Output the (x, y) coordinate of the center of the cell containing the given text.  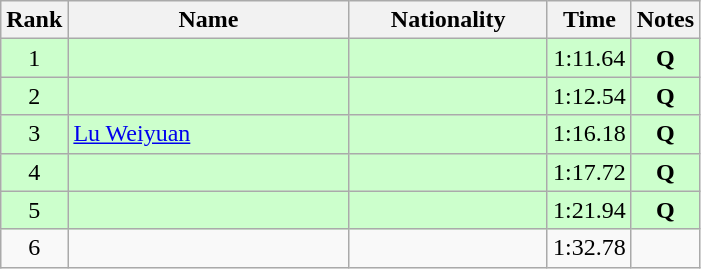
Lu Weiyuan (208, 134)
1:32.78 (589, 248)
Nationality (448, 20)
4 (34, 172)
1:21.94 (589, 210)
1 (34, 58)
Time (589, 20)
1:12.54 (589, 96)
1:11.64 (589, 58)
1:16.18 (589, 134)
Notes (665, 20)
5 (34, 210)
2 (34, 96)
Rank (34, 20)
Name (208, 20)
1:17.72 (589, 172)
6 (34, 248)
3 (34, 134)
